Find where the given text appears and provide that cell's center as (X, Y) coordinate. 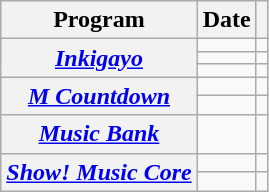
Inkigayo (99, 58)
Show! Music Core (99, 172)
M Countdown (99, 96)
Music Bank (99, 134)
Program (99, 20)
Date (226, 20)
